Return [X, Y] of the center of cell containing provided text 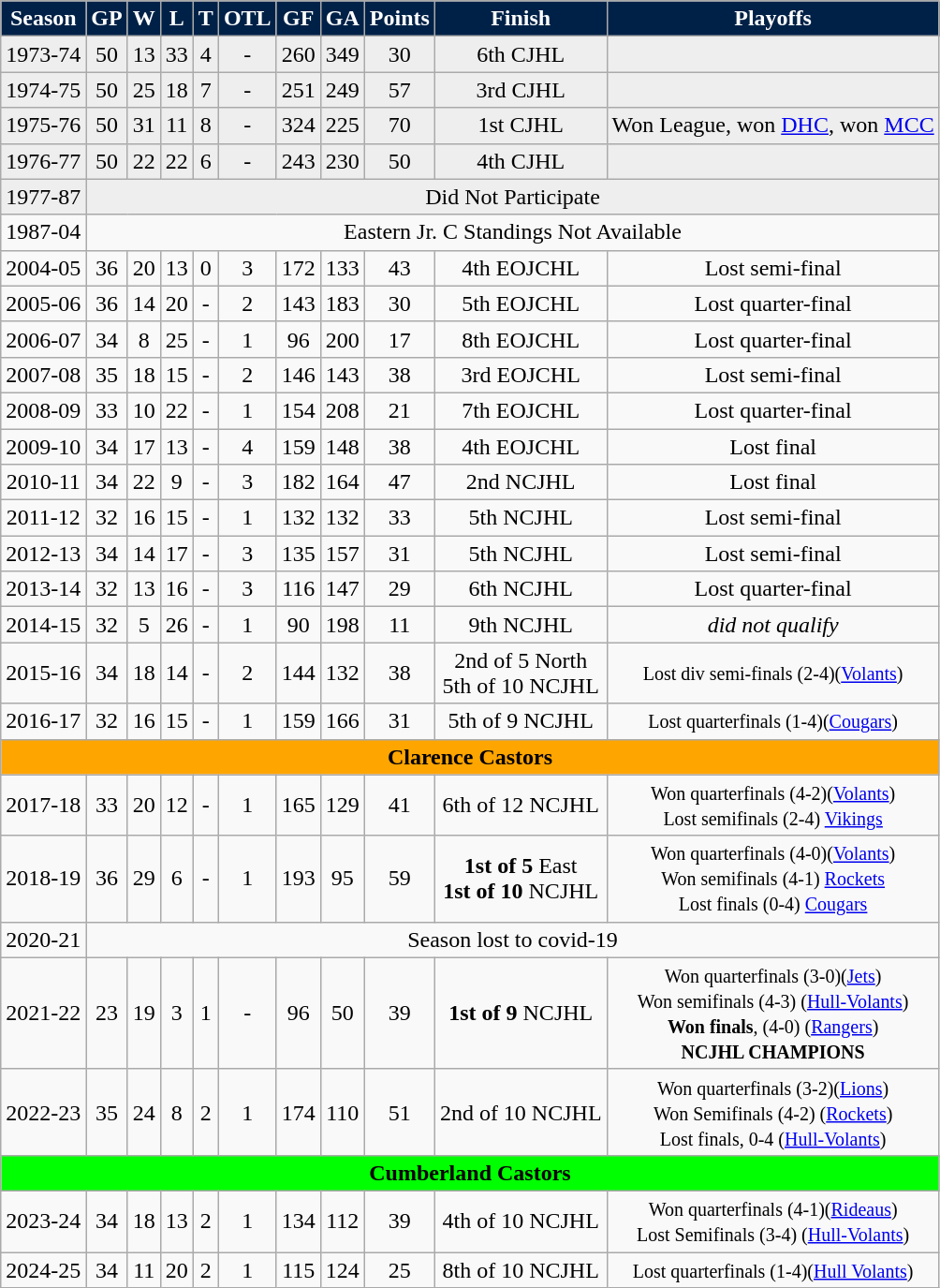
OTL [247, 19]
12 [176, 806]
2022-23 [43, 1112]
9th NCJHL [521, 625]
W [144, 19]
GA [343, 19]
Cumberland Castors [470, 1173]
2011-12 [43, 518]
41 [399, 806]
1974-75 [43, 90]
3rd EOJCHL [521, 375]
144 [298, 673]
147 [343, 589]
1977-87 [43, 197]
1st of 5 East1st of 10 NCJHL [521, 879]
2014-15 [43, 625]
95 [343, 879]
5th of 9 NCJHL [521, 721]
24 [144, 1112]
2008-09 [43, 410]
GP [107, 19]
2nd of 5 North5th of 10 NCJHL [521, 673]
L [176, 19]
2021-22 [43, 1014]
59 [399, 879]
Clarence Castors [470, 757]
133 [343, 268]
164 [343, 482]
90 [298, 625]
110 [343, 1112]
2009-10 [43, 447]
225 [343, 126]
2004-05 [43, 268]
349 [343, 54]
21 [399, 410]
2010-11 [43, 482]
148 [343, 447]
6th of 12 NCJHL [521, 806]
183 [343, 303]
Won quarterfinals (4-0)(Volants)Won semifinals (4-1) RocketsLost finals (0-4) Cougars [773, 879]
251 [298, 90]
157 [343, 554]
116 [298, 589]
Won quarterfinals (4-1)(Rideaus)Lost Semifinals (3-4) (Hull-Volants) [773, 1221]
8th EOJCHL [521, 339]
70 [399, 126]
2013-14 [43, 589]
4th CJHL [521, 161]
200 [343, 339]
134 [298, 1221]
19 [144, 1014]
Won League, won DHC, won MCC [773, 126]
2020-21 [43, 940]
7th EOJCHL [521, 410]
2023-24 [43, 1221]
260 [298, 54]
did not qualify [773, 625]
7 [206, 90]
Lost div semi-finals (2-4)(Volants) [773, 673]
135 [298, 554]
249 [343, 90]
2012-13 [43, 554]
1st CJHL [521, 126]
10 [144, 410]
57 [399, 90]
2006-07 [43, 339]
Did Not Participate [513, 197]
Season [43, 19]
146 [298, 375]
Won quarterfinals (3-0)(Jets)Won semifinals (4-3) (Hull-Volants)Won finals, (4-0) (Rangers)NCJHL CHAMPIONS [773, 1014]
1973-74 [43, 54]
26 [176, 625]
5th EOJCHL [521, 303]
243 [298, 161]
47 [399, 482]
193 [298, 879]
2007-08 [43, 375]
6th CJHL [521, 54]
Won quarterfinals (3-2)(Lions)Won Semifinals (4-2) (Rockets)Lost finals, 0-4 (Hull-Volants) [773, 1112]
8th of 10 NCJHL [521, 1269]
166 [343, 721]
2016-17 [43, 721]
324 [298, 126]
165 [298, 806]
2024-25 [43, 1269]
2nd NCJHL [521, 482]
172 [298, 268]
Lost quarterfinals (1-4)(Cougars) [773, 721]
Season lost to covid-19 [513, 940]
GF [298, 19]
1st of 9 NCJHL [521, 1014]
112 [343, 1221]
6th NCJHL [521, 589]
1976-77 [43, 161]
129 [343, 806]
174 [298, 1112]
51 [399, 1112]
Eastern Jr. C Standings Not Available [513, 232]
115 [298, 1269]
2005-06 [43, 303]
2017-18 [43, 806]
1975-76 [43, 126]
9 [176, 482]
182 [298, 482]
3rd CJHL [521, 90]
198 [343, 625]
208 [343, 410]
154 [298, 410]
43 [399, 268]
5 [144, 625]
23 [107, 1014]
Lost quarterfinals (1-4)(Hull Volants) [773, 1269]
230 [343, 161]
T [206, 19]
2018-19 [43, 879]
Playoffs [773, 19]
2nd of 10 NCJHL [521, 1112]
0 [206, 268]
Points [399, 19]
4th of 10 NCJHL [521, 1221]
Finish [521, 19]
124 [343, 1269]
1987-04 [43, 232]
2015-16 [43, 673]
Won quarterfinals (4-2)(Volants)Lost semifinals (2-4) Vikings [773, 806]
